Extract the (x, y) coordinate from the center of the cell holding the provided text.  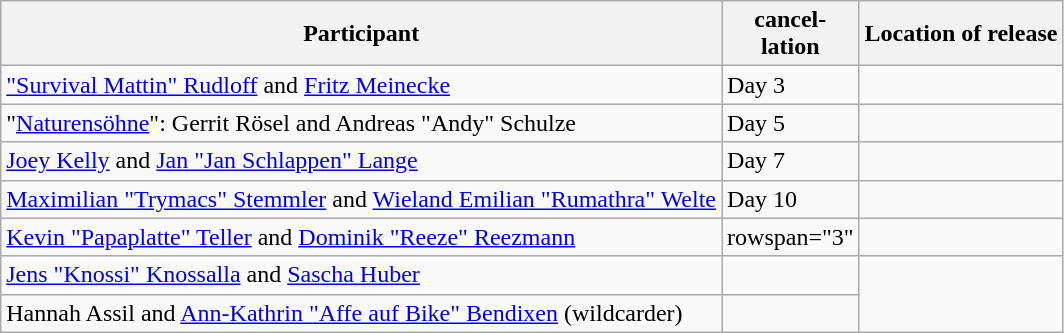
"Survival Mattin" Rudloff and Fritz Meinecke (362, 85)
Hannah Assil and Ann-Kathrin "Affe auf Bike" Bendixen (wildcarder) (362, 313)
Maximilian "Trymacs" Stemmler and Wieland Emilian "Rumathra" Welte (362, 199)
Day 10 (791, 199)
"Naturensöhne": Gerrit Rösel and Andreas "Andy" Schulze (362, 123)
rowspan="3" (791, 237)
Joey Kelly and Jan "Jan Schlappen" Lange (362, 161)
Kevin "Papaplatte" Teller and Dominik "Reeze" Reezmann (362, 237)
Location of release (961, 34)
Day 5 (791, 123)
Jens "Knossi" Knossalla and Sascha Huber (362, 275)
Day 7 (791, 161)
Day 3 (791, 85)
Participant (362, 34)
cancel-lation (791, 34)
